Determine the [X, Y] coordinate at the center of the cell enclosing the given text.  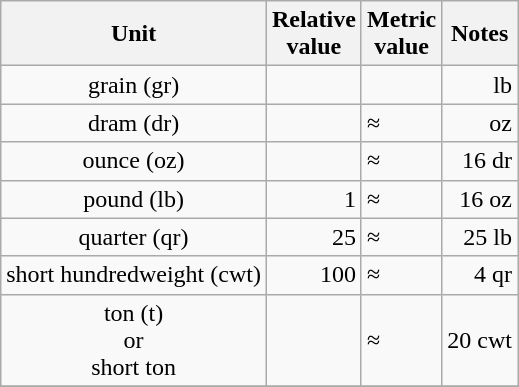
Unit [134, 34]
25 lb [480, 237]
oz [480, 123]
grain (gr) [134, 85]
pound (lb) [134, 199]
quarter (qr) [134, 237]
short hundredweight (cwt) [134, 275]
1 [314, 199]
20 cwt [480, 340]
Notes [480, 34]
lb [480, 85]
25 [314, 237]
Metricvalue [401, 34]
100 [314, 275]
16 dr [480, 161]
Relativevalue [314, 34]
ounce (oz) [134, 161]
dram (dr) [134, 123]
16 oz [480, 199]
4 qr [480, 275]
ton (t)orshort ton [134, 340]
